Locate the cell with the specified text and output its [X, Y] center coordinate. 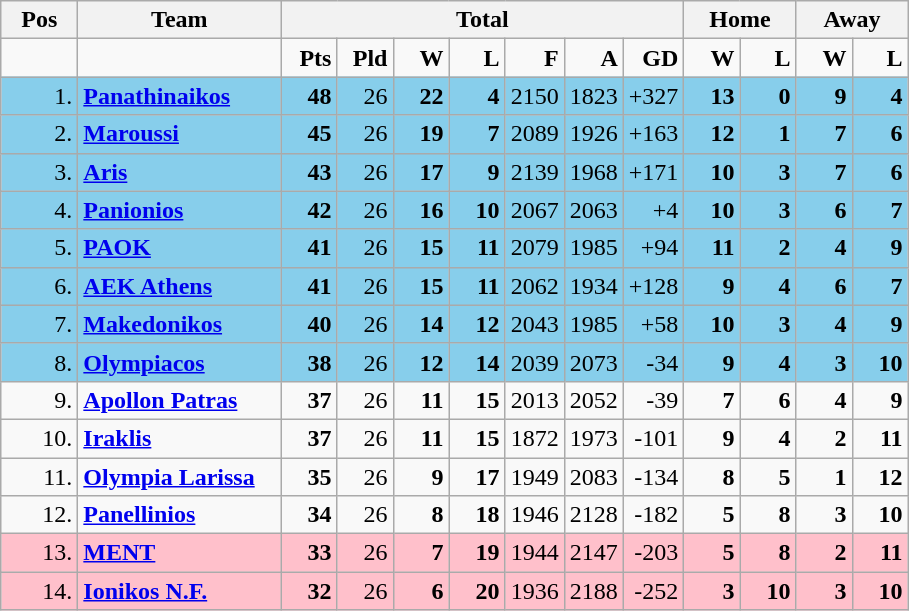
Ionikos N.F. [180, 591]
1949 [534, 477]
42 [309, 210]
1934 [594, 286]
Total [482, 20]
-101 [654, 438]
Panellinios [180, 515]
-134 [654, 477]
45 [309, 134]
2052 [594, 400]
A [594, 58]
10. [40, 438]
2188 [594, 591]
Pos [40, 20]
-34 [654, 362]
1936 [534, 591]
F [534, 58]
2128 [594, 515]
2063 [594, 210]
MENT [180, 553]
AEK Athens [180, 286]
16 [421, 210]
Panionios [180, 210]
6. [40, 286]
38 [309, 362]
1926 [594, 134]
-203 [654, 553]
2089 [534, 134]
Team [180, 20]
32 [309, 591]
+327 [654, 96]
33 [309, 553]
20 [477, 591]
1823 [594, 96]
11. [40, 477]
GD [654, 58]
1973 [594, 438]
1. [40, 96]
+94 [654, 248]
-39 [654, 400]
2039 [534, 362]
Iraklis [180, 438]
3. [40, 172]
Olympiacos [180, 362]
2067 [534, 210]
2043 [534, 324]
2079 [534, 248]
40 [309, 324]
+128 [654, 286]
Panathinaikos [180, 96]
14. [40, 591]
2062 [534, 286]
Home [740, 20]
Away [852, 20]
Makedonikos [180, 324]
+4 [654, 210]
PAOK [180, 248]
12. [40, 515]
2. [40, 134]
13 [712, 96]
Apollon Patras [180, 400]
4. [40, 210]
2073 [594, 362]
2147 [594, 553]
0 [768, 96]
Aris [180, 172]
13. [40, 553]
2139 [534, 172]
22 [421, 96]
8. [40, 362]
35 [309, 477]
1944 [534, 553]
+58 [654, 324]
5. [40, 248]
1968 [594, 172]
Pld [365, 58]
7. [40, 324]
2150 [534, 96]
Pts [309, 58]
1872 [534, 438]
+163 [654, 134]
Maroussi [180, 134]
2013 [534, 400]
-182 [654, 515]
48 [309, 96]
-252 [654, 591]
9. [40, 400]
Olympia Larissa [180, 477]
1946 [534, 515]
43 [309, 172]
18 [477, 515]
34 [309, 515]
2083 [594, 477]
+171 [654, 172]
